Determine the (x, y) coordinate at the center of the cell enclosing the given text.  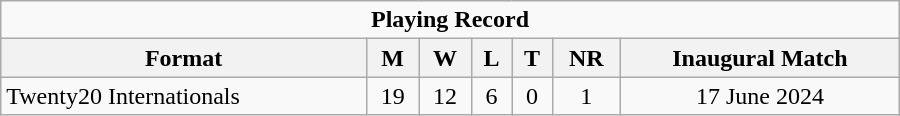
19 (392, 96)
1 (586, 96)
6 (491, 96)
12 (445, 96)
Inaugural Match (760, 58)
Twenty20 Internationals (184, 96)
Format (184, 58)
0 (532, 96)
Playing Record (450, 20)
L (491, 58)
T (532, 58)
W (445, 58)
NR (586, 58)
M (392, 58)
17 June 2024 (760, 96)
